Return the (x, y) coordinate for the center point of the cell that contains the specified text.  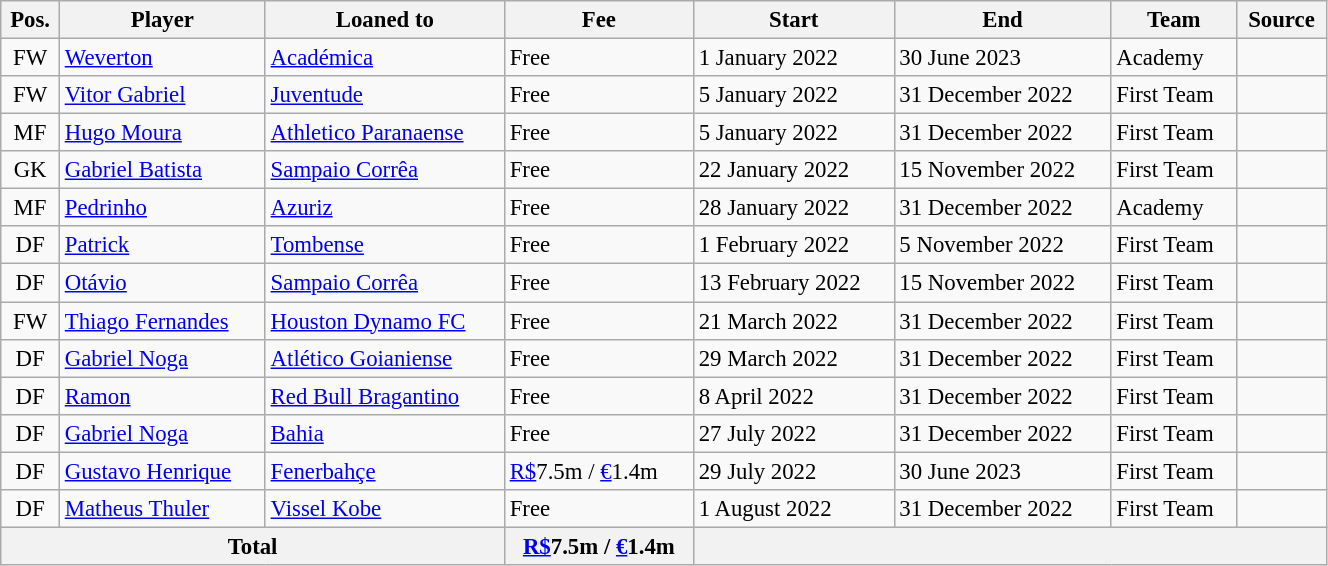
Source (1282, 20)
Matheus Thuler (162, 509)
Juventude (384, 95)
Red Bull Bragantino (384, 396)
Pos. (30, 20)
Bahia (384, 433)
Weverton (162, 58)
End (1002, 20)
28 January 2022 (794, 208)
Vitor Gabriel (162, 95)
8 April 2022 (794, 396)
GK (30, 170)
Fee (598, 20)
Tombense (384, 245)
27 July 2022 (794, 433)
Patrick (162, 245)
Gabriel Batista (162, 170)
Fenerbahçe (384, 471)
1 August 2022 (794, 509)
5 November 2022 (1002, 245)
Pedrinho (162, 208)
Athletico Paranaense (384, 133)
22 January 2022 (794, 170)
Start (794, 20)
Hugo Moura (162, 133)
1 January 2022 (794, 58)
Player (162, 20)
Team (1174, 20)
Ramon (162, 396)
Académica (384, 58)
Total (253, 546)
13 February 2022 (794, 283)
Loaned to (384, 20)
Azuriz (384, 208)
Thiago Fernandes (162, 321)
Atlético Goianiense (384, 358)
Gustavo Henrique (162, 471)
29 March 2022 (794, 358)
29 July 2022 (794, 471)
21 March 2022 (794, 321)
Houston Dynamo FC (384, 321)
Vissel Kobe (384, 509)
1 February 2022 (794, 245)
Otávio (162, 283)
